Provide the (x, y) coordinate of the cell's center where the given text is located.  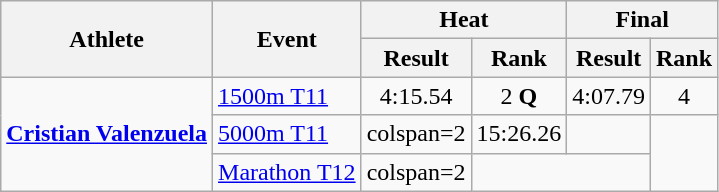
Athlete (107, 39)
1500m T11 (288, 96)
Final (642, 20)
Cristian Valenzuela (107, 134)
2 Q (519, 96)
4:07.79 (609, 96)
15:26.26 (519, 134)
Event (288, 39)
4:15.54 (416, 96)
5000m T11 (288, 134)
4 (684, 96)
Marathon T12 (288, 172)
Heat (464, 20)
